Extract the (X, Y) coordinate from the center of the cell holding the provided text.  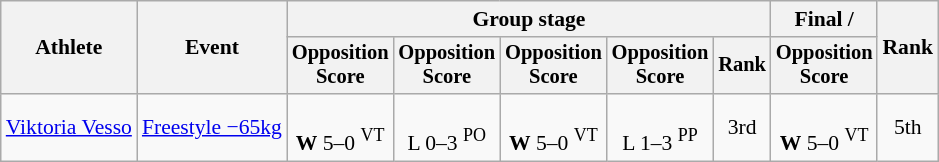
Group stage (529, 19)
Final / (824, 19)
L 1–3 PP (660, 128)
3rd (742, 128)
5th (908, 128)
L 0–3 PO (446, 128)
Athlete (69, 48)
Freestyle −65kg (212, 128)
Event (212, 48)
Viktoria Vesso (69, 128)
